Output the (x, y) coordinate of the center of the cell containing the given text.  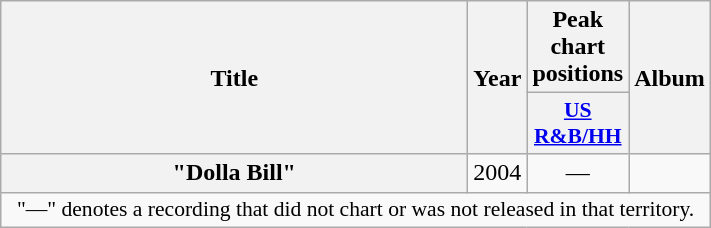
USR&B/HH (578, 124)
Peak chart positions (578, 47)
Title (234, 78)
Year (498, 78)
Album (670, 78)
2004 (498, 173)
— (578, 173)
"Dolla Bill" (234, 173)
"—" denotes a recording that did not chart or was not released in that territory. (356, 210)
